Capture the cell that displays the provided text and extract its [x, y] central coordinate. 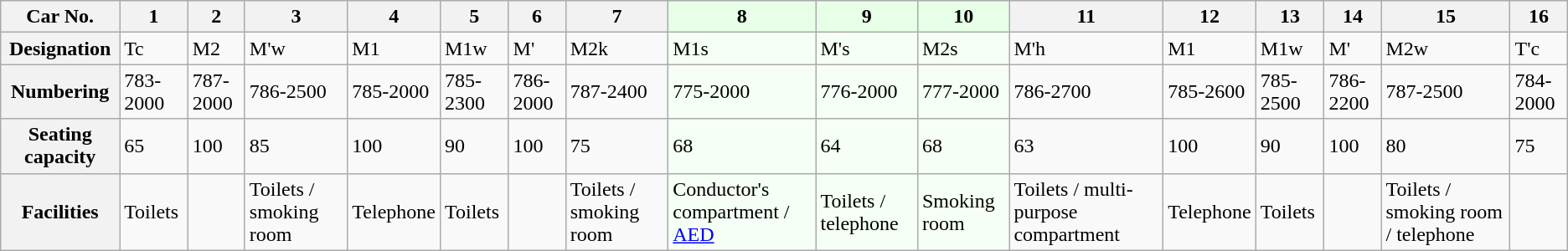
9 [867, 17]
M2w [1446, 49]
6 [537, 17]
787-2000 [216, 92]
Car No. [60, 17]
Tc [154, 49]
M'h [1086, 49]
7 [616, 17]
Smoking room [963, 212]
16 [1539, 17]
M1s [742, 49]
5 [474, 17]
15 [1446, 17]
787-2500 [1446, 92]
M'w [297, 49]
787-2400 [616, 92]
2 [216, 17]
M2 [216, 49]
786-2700 [1086, 92]
785-2500 [1290, 92]
Seating capacity [60, 146]
785-2300 [474, 92]
11 [1086, 17]
785-2600 [1210, 92]
Toilets / smoking room / telephone [1446, 212]
786-2200 [1353, 92]
80 [1446, 146]
Facilities [60, 212]
1 [154, 17]
784-2000 [1539, 92]
64 [867, 146]
775-2000 [742, 92]
Toilets / multi-purpose compartment [1086, 212]
3 [297, 17]
777-2000 [963, 92]
65 [154, 146]
M's [867, 49]
4 [394, 17]
14 [1353, 17]
Toilets / telephone [867, 212]
M2k [616, 49]
786-2500 [297, 92]
13 [1290, 17]
T'c [1539, 49]
12 [1210, 17]
Conductor's compartment / AED [742, 212]
785-2000 [394, 92]
10 [963, 17]
786-2000 [537, 92]
783-2000 [154, 92]
8 [742, 17]
M2s [963, 49]
85 [297, 146]
Numbering [60, 92]
63 [1086, 146]
776-2000 [867, 92]
Designation [60, 49]
